Identify which cell holds the provided text, then report its (X, Y) central coordinate. 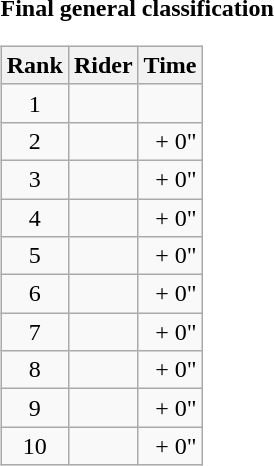
6 (34, 294)
3 (34, 179)
2 (34, 141)
Time (170, 65)
9 (34, 408)
8 (34, 370)
5 (34, 256)
Rider (103, 65)
1 (34, 103)
10 (34, 446)
4 (34, 217)
Rank (34, 65)
7 (34, 332)
